Search for the cell housing the specified text and yield its (X, Y) center coordinate. 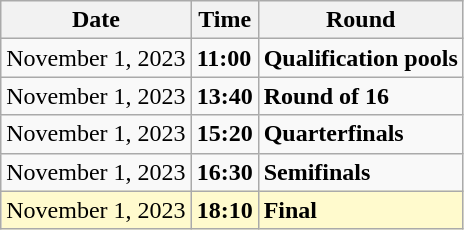
Final (360, 210)
Semifinals (360, 172)
Qualification pools (360, 58)
18:10 (224, 210)
11:00 (224, 58)
16:30 (224, 172)
13:40 (224, 96)
15:20 (224, 134)
Date (96, 20)
Round (360, 20)
Quarterfinals (360, 134)
Time (224, 20)
Round of 16 (360, 96)
